From the cell containing the given text, extract its center point as (x, y) coordinate. 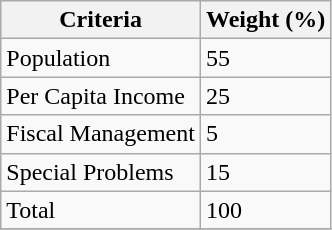
Fiscal Management (101, 134)
5 (265, 134)
Special Problems (101, 172)
Total (101, 210)
Per Capita Income (101, 96)
Criteria (101, 20)
25 (265, 96)
Weight (%) (265, 20)
15 (265, 172)
55 (265, 58)
Population (101, 58)
100 (265, 210)
